Determine the (x, y) coordinate at the center of the cell enclosing the given text.  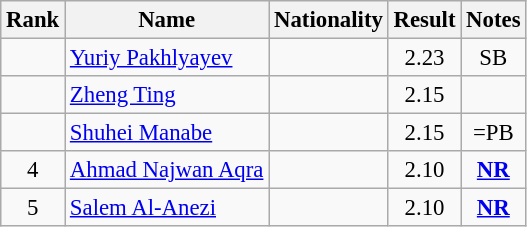
Salem Al-Anezi (167, 208)
=PB (494, 133)
Yuriy Pakhlyayev (167, 58)
Nationality (328, 20)
SB (494, 58)
Result (424, 20)
5 (33, 208)
Notes (494, 20)
Ahmad Najwan Aqra (167, 170)
4 (33, 170)
Name (167, 20)
Zheng Ting (167, 95)
Shuhei Manabe (167, 133)
2.23 (424, 58)
Rank (33, 20)
